Return the (x, y) coordinate for the center point of the cell that contains the specified text.  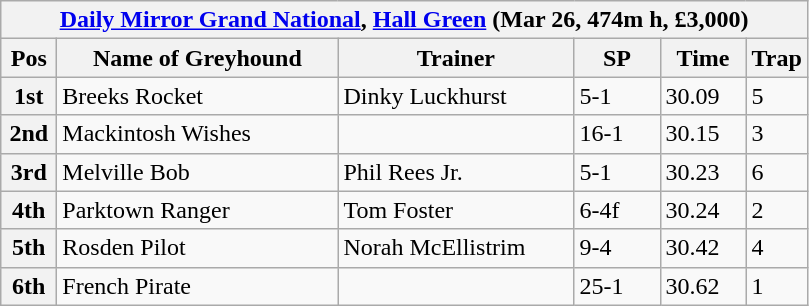
4 (776, 248)
30.23 (703, 172)
2 (776, 210)
Melville Bob (198, 172)
3rd (29, 172)
5th (29, 248)
Parktown Ranger (198, 210)
16-1 (617, 134)
Phil Rees Jr. (456, 172)
Time (703, 58)
Mackintosh Wishes (198, 134)
Pos (29, 58)
Name of Greyhound (198, 58)
Tom Foster (456, 210)
4th (29, 210)
Trainer (456, 58)
2nd (29, 134)
SP (617, 58)
Trap (776, 58)
25-1 (617, 286)
1st (29, 96)
3 (776, 134)
Rosden Pilot (198, 248)
30.62 (703, 286)
6-4f (617, 210)
1 (776, 286)
Daily Mirror Grand National, Hall Green (Mar 26, 474m h, £3,000) (404, 20)
30.15 (703, 134)
6th (29, 286)
Dinky Luckhurst (456, 96)
5 (776, 96)
6 (776, 172)
30.24 (703, 210)
French Pirate (198, 286)
30.09 (703, 96)
Norah McEllistrim (456, 248)
9-4 (617, 248)
Breeks Rocket (198, 96)
30.42 (703, 248)
